Identify which cell holds the provided text, then report its (x, y) central coordinate. 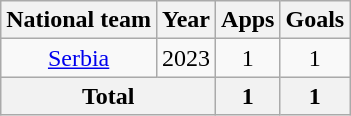
Apps (248, 20)
National team (79, 20)
Goals (315, 20)
2023 (186, 58)
Year (186, 20)
Serbia (79, 58)
Total (108, 96)
